Pinpoint the cell where the given text exists, returning its [x, y] midpoint coordinate. 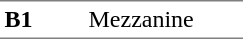
B1 [42, 20]
Mezzanine [164, 20]
